Output the (X, Y) coordinate of the center of the cell containing the given text.  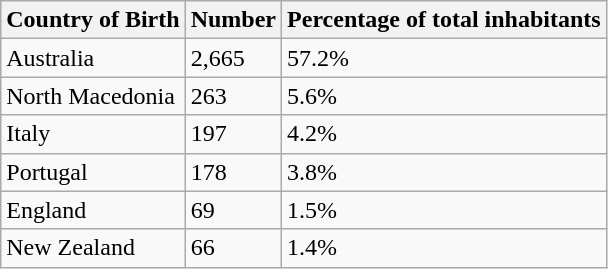
263 (233, 96)
57.2% (444, 58)
178 (233, 172)
England (93, 210)
1.5% (444, 210)
3.8% (444, 172)
North Macedonia (93, 96)
5.6% (444, 96)
Portugal (93, 172)
66 (233, 248)
2,665 (233, 58)
Percentage of total inhabitants (444, 20)
Australia (93, 58)
Italy (93, 134)
69 (233, 210)
4.2% (444, 134)
Number (233, 20)
Country of Birth (93, 20)
New Zealand (93, 248)
1.4% (444, 248)
197 (233, 134)
